Locate the cell with the specified text and output its [X, Y] center coordinate. 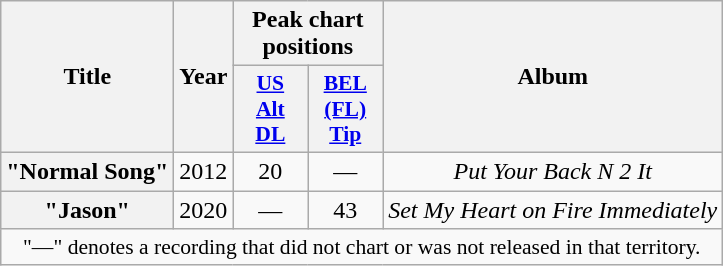
Album [553, 77]
BEL(FL)Tip [346, 110]
Title [88, 77]
Year [204, 77]
20 [270, 171]
2012 [204, 171]
2020 [204, 209]
43 [346, 209]
"Jason" [88, 209]
"—" denotes a recording that did not chart or was not released in that territory. [362, 247]
Set My Heart on Fire Immediately [553, 209]
"Normal Song" [88, 171]
USAltDL [270, 110]
Put Your Back N 2 It [553, 171]
Peak chart positions [308, 34]
